Output the (x, y) coordinate of the center of the cell containing the given text.  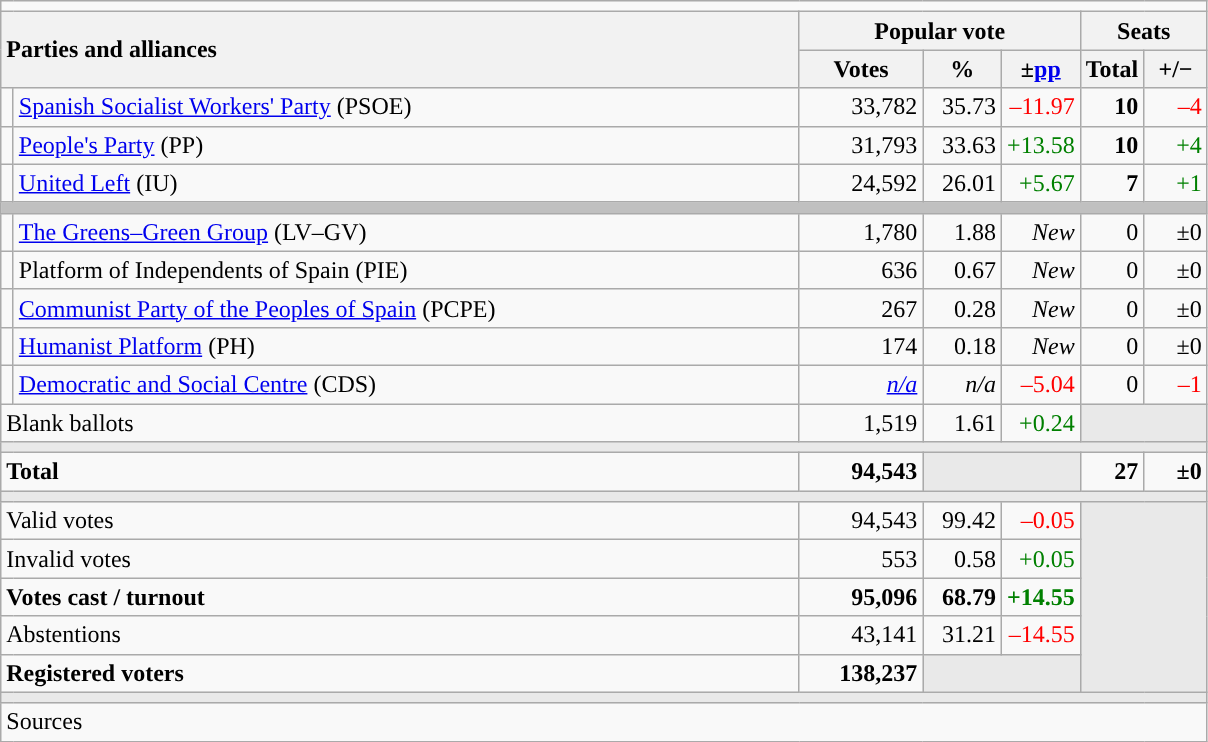
43,141 (861, 635)
+4 (1176, 145)
–5.04 (1040, 384)
0.18 (962, 346)
1,780 (861, 232)
–0.05 (1040, 521)
1.88 (962, 232)
138,237 (861, 673)
Registered voters (400, 673)
Platform of Independents of Spain (PIE) (406, 270)
+13.58 (1040, 145)
Blank ballots (400, 423)
Valid votes (400, 521)
Spanish Socialist Workers' Party (PSOE) (406, 107)
United Left (IU) (406, 183)
33.63 (962, 145)
People's Party (PP) (406, 145)
636 (861, 270)
Abstentions (400, 635)
31,793 (861, 145)
±pp (1040, 69)
Sources (604, 722)
174 (861, 346)
Votes (861, 69)
Votes cast / turnout (400, 597)
+14.55 (1040, 597)
+0.05 (1040, 559)
31.21 (962, 635)
+/− (1176, 69)
Invalid votes (400, 559)
+1 (1176, 183)
% (962, 69)
553 (861, 559)
+5.67 (1040, 183)
99.42 (962, 521)
1,519 (861, 423)
–4 (1176, 107)
24,592 (861, 183)
The Greens–Green Group (LV–GV) (406, 232)
68.79 (962, 597)
Humanist Platform (PH) (406, 346)
0.67 (962, 270)
1.61 (962, 423)
267 (861, 308)
–1 (1176, 384)
26.01 (962, 183)
Democratic and Social Centre (CDS) (406, 384)
27 (1112, 472)
Communist Party of the Peoples of Spain (PCPE) (406, 308)
7 (1112, 183)
–11.97 (1040, 107)
Popular vote (940, 31)
0.28 (962, 308)
Parties and alliances (400, 50)
Seats (1144, 31)
35.73 (962, 107)
95,096 (861, 597)
0.58 (962, 559)
+0.24 (1040, 423)
–14.55 (1040, 635)
33,782 (861, 107)
